Search for the cell housing the specified text and yield its [x, y] center coordinate. 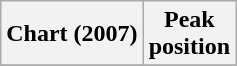
Chart (2007) [72, 34]
Peakposition [189, 34]
